Provide the [X, Y] coordinate of the cell's center where the given text is located.  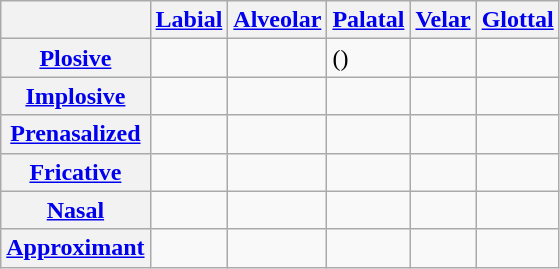
Implosive [76, 96]
Labial [189, 20]
Velar [443, 20]
Alveolar [278, 20]
Plosive [76, 58]
Prenasalized [76, 134]
() [368, 58]
Fricative [76, 172]
Glottal [518, 20]
Approximant [76, 248]
Nasal [76, 210]
Palatal [368, 20]
